Extract the (X, Y) coordinate from the center of the cell holding the provided text.  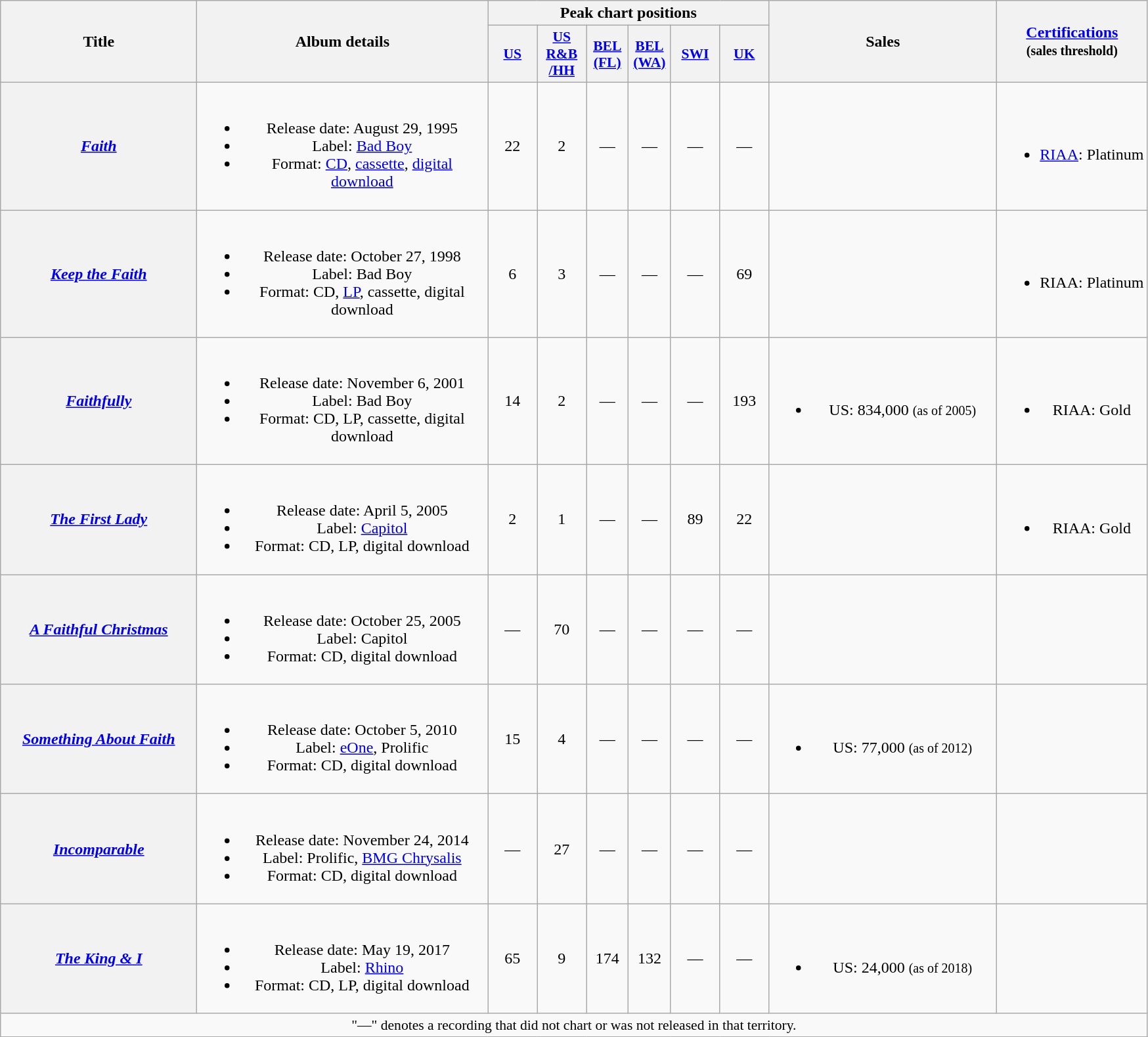
US (512, 54)
UK (745, 54)
US: 77,000 (as of 2012) (883, 739)
Release date: November 6, 2001Label: Bad BoyFormat: CD, LP, cassette, digital download (343, 401)
A Faithful Christmas (99, 629)
Something About Faith (99, 739)
9 (562, 959)
15 (512, 739)
4 (562, 739)
1 (562, 520)
14 (512, 401)
SWI (695, 54)
Incomparable (99, 849)
Release date: April 5, 2005Label: CapitolFormat: CD, LP, digital download (343, 520)
65 (512, 959)
Album details (343, 42)
Release date: October 27, 1998Label: Bad BoyFormat: CD, LP, cassette, digital download (343, 274)
Release date: November 24, 2014Label: Prolific, BMG ChrysalisFormat: CD, digital download (343, 849)
3 (562, 274)
The King & I (99, 959)
BEL (FL) (607, 54)
Keep the Faith (99, 274)
Peak chart positions (629, 13)
174 (607, 959)
69 (745, 274)
Title (99, 42)
89 (695, 520)
Sales (883, 42)
US R&B/HH (562, 54)
6 (512, 274)
Release date: October 25, 2005Label: CapitolFormat: CD, digital download (343, 629)
"—" denotes a recording that did not chart or was not released in that territory. (574, 1025)
70 (562, 629)
Faithfully (99, 401)
Faith (99, 146)
Release date: October 5, 2010Label: eOne, ProlificFormat: CD, digital download (343, 739)
BEL (WA) (650, 54)
US: 834,000 (as of 2005) (883, 401)
Certifications(sales threshold) (1072, 42)
Release date: May 19, 2017Label: RhinoFormat: CD, LP, digital download (343, 959)
132 (650, 959)
27 (562, 849)
193 (745, 401)
Release date: August 29, 1995Label: Bad BoyFormat: CD, cassette, digital download (343, 146)
US: 24,000 (as of 2018) (883, 959)
The First Lady (99, 520)
